Return [x, y] of the center of cell containing provided text 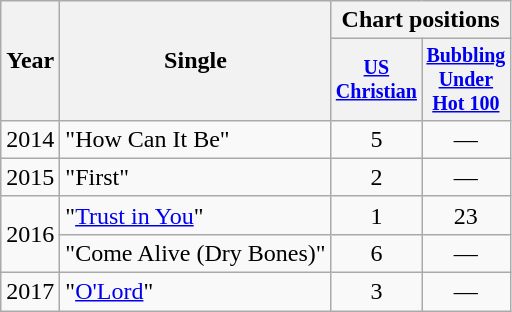
"Trust in You" [196, 215]
2015 [30, 177]
Year [30, 61]
1 [376, 215]
Single [196, 61]
Chart positions [420, 20]
6 [376, 253]
US Christian [376, 80]
Bubbling Under Hot 100 [466, 80]
2017 [30, 292]
"First" [196, 177]
"Come Alive (Dry Bones)" [196, 253]
5 [376, 139]
2 [376, 177]
2014 [30, 139]
"How Can It Be" [196, 139]
"O'Lord" [196, 292]
2016 [30, 234]
3 [376, 292]
23 [466, 215]
